Detect which cell encompasses the target text, then output its [x, y] center coordinate. 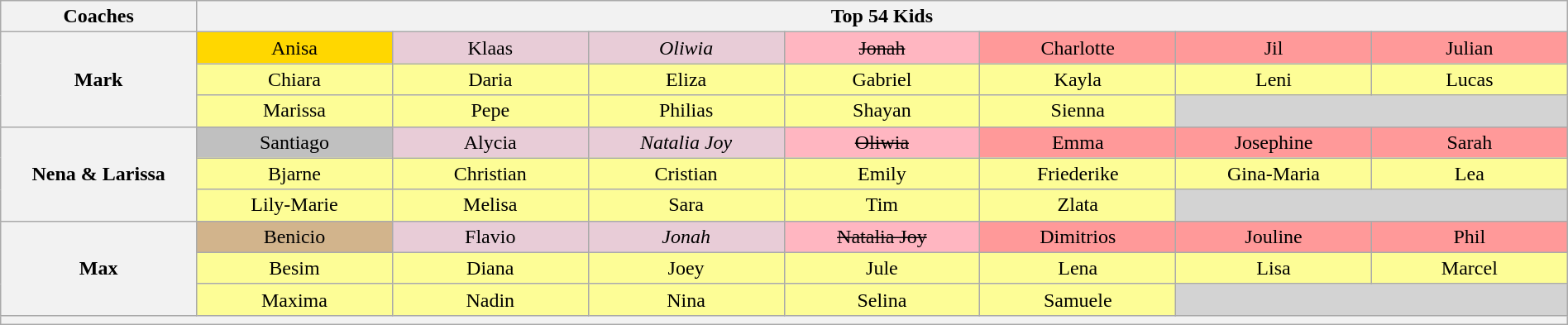
Cristian [686, 174]
Max [99, 268]
Bjarne [294, 174]
Mark [99, 79]
Jule [882, 268]
Marissa [294, 111]
Tim [882, 205]
Kayla [1078, 79]
Dimitrios [1078, 237]
Zlata [1078, 205]
Lea [1469, 174]
Phil [1469, 237]
Lucas [1469, 79]
Pepe [490, 111]
Gabriel [882, 79]
Sara [686, 205]
Lena [1078, 268]
Julian [1469, 48]
Joey [686, 268]
Eliza [686, 79]
Samuele [1078, 299]
Santiago [294, 142]
Jil [1274, 48]
Klaas [490, 48]
Leni [1274, 79]
Chiara [294, 79]
Shayan [882, 111]
Friederike [1078, 174]
Nadin [490, 299]
Flavio [490, 237]
Gina-Maria [1274, 174]
Coaches [99, 17]
Anisa [294, 48]
Marcel [1469, 268]
Alycia [490, 142]
Maxima [294, 299]
Emily [882, 174]
Nina [686, 299]
Christian [490, 174]
Lisa [1274, 268]
Philias [686, 111]
Lily-Marie [294, 205]
Josephine [1274, 142]
Sienna [1078, 111]
Nena & Larissa [99, 174]
Benicio [294, 237]
Selina [882, 299]
Melisa [490, 205]
Daria [490, 79]
Besim [294, 268]
Top 54 Kids [882, 17]
Emma [1078, 142]
Diana [490, 268]
Charlotte [1078, 48]
Jouline [1274, 237]
Sarah [1469, 142]
